For the text-containing cell, return its midpoint in (x, y) coordinate format. 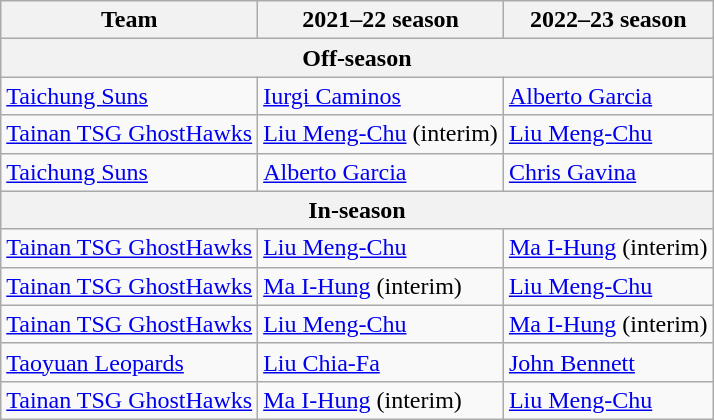
John Bennett (608, 362)
Taoyuan Leopards (130, 362)
2021–22 season (381, 20)
Off-season (357, 58)
Liu Meng-Chu (interim) (381, 134)
In-season (357, 210)
Liu Chia-Fa (381, 362)
Chris Gavina (608, 172)
Iurgi Caminos (381, 96)
Team (130, 20)
2022–23 season (608, 20)
